Return the [x, y] coordinate for the center point of the cell that contains the specified text.  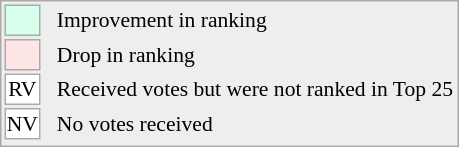
RV [22, 90]
Drop in ranking [254, 55]
Improvement in ranking [254, 20]
No votes received [254, 124]
NV [22, 124]
Received votes but were not ranked in Top 25 [254, 90]
